Locate the cell with the specified text and output its (X, Y) center coordinate. 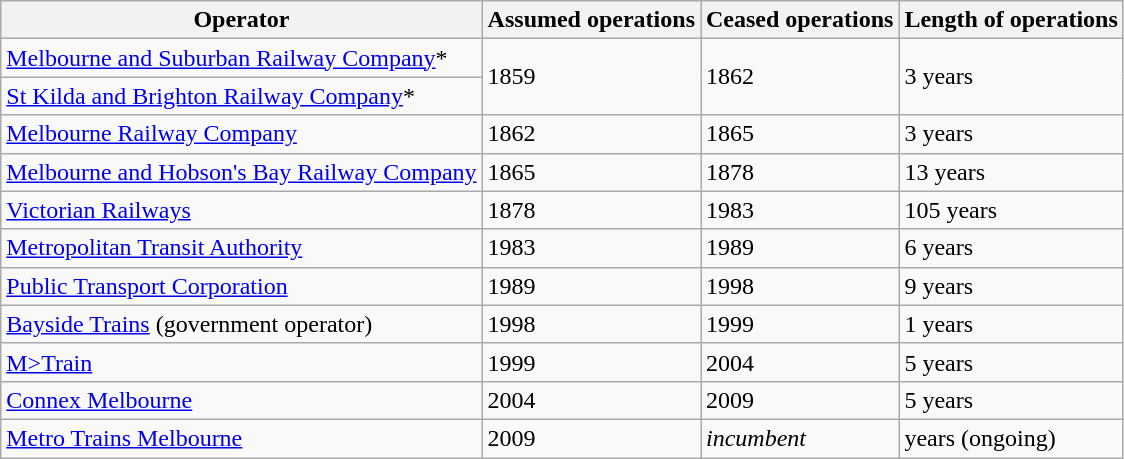
6 years (1011, 248)
Metro Trains Melbourne (242, 438)
incumbent (799, 438)
Assumed operations (591, 20)
M>Train (242, 362)
Victorian Railways (242, 210)
Operator (242, 20)
9 years (1011, 286)
years (ongoing) (1011, 438)
Length of operations (1011, 20)
Melbourne and Hobson's Bay Railway Company (242, 172)
St Kilda and Brighton Railway Company* (242, 96)
Connex Melbourne (242, 400)
1859 (591, 77)
105 years (1011, 210)
Public Transport Corporation (242, 286)
13 years (1011, 172)
1 years (1011, 324)
Ceased operations (799, 20)
Melbourne Railway Company (242, 134)
Melbourne and Suburban Railway Company* (242, 58)
Metropolitan Transit Authority (242, 248)
Bayside Trains (government operator) (242, 324)
